From the cell containing the given text, extract its center point as (x, y) coordinate. 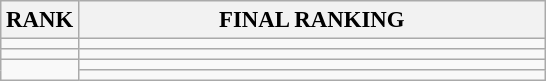
RANK (40, 20)
FINAL RANKING (312, 20)
